Identify which cell holds the provided text, then report its [X, Y] central coordinate. 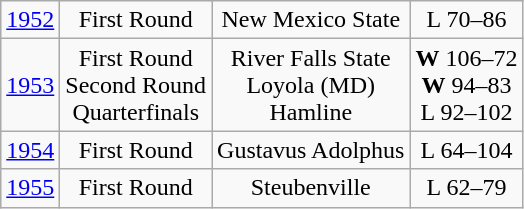
Steubenville [311, 188]
L 70–86 [466, 20]
River Falls StateLoyola (MD)Hamline [311, 85]
First RoundSecond RoundQuarterfinals [136, 85]
Gustavus Adolphus [311, 150]
1952 [30, 20]
L 62–79 [466, 188]
L 64–104 [466, 150]
1955 [30, 188]
1953 [30, 85]
New Mexico State [311, 20]
W 106–72W 94–83L 92–102 [466, 85]
1954 [30, 150]
